Determine the [X, Y] coordinate at the center of the cell enclosing the given text.  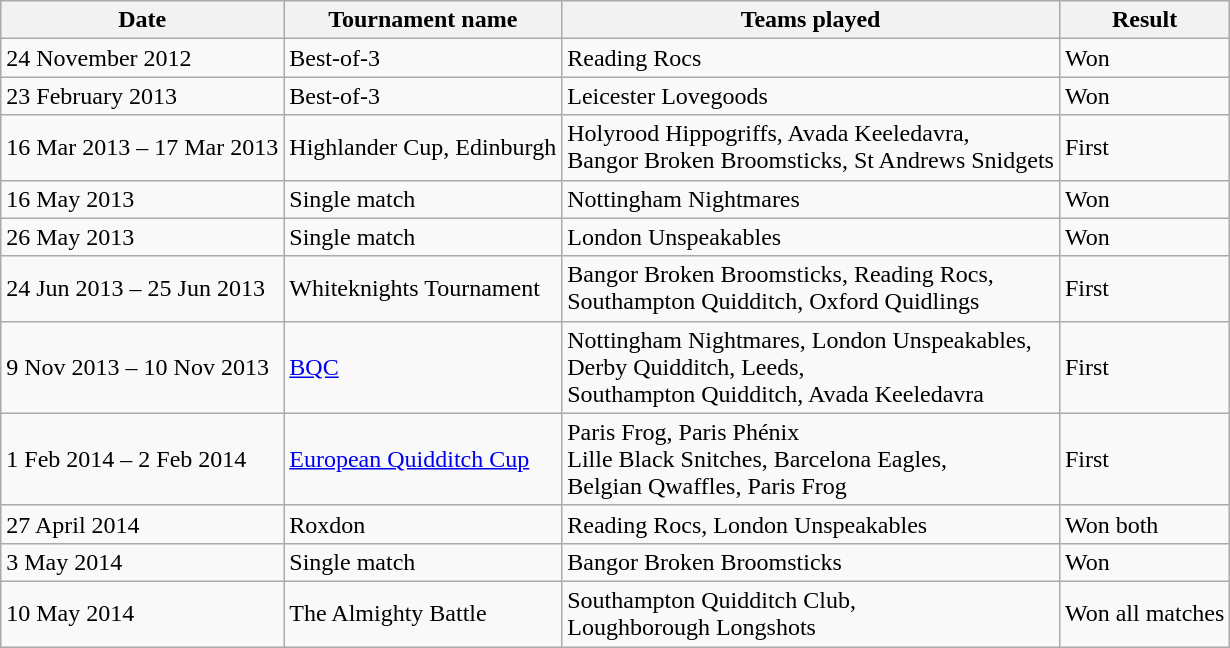
Teams played [811, 20]
10 May 2014 [142, 614]
Won all matches [1144, 614]
Bangor Broken Broomsticks, Reading Rocs, Southampton Quidditch, Oxford Quidlings [811, 288]
Won both [1144, 524]
9 Nov 2013 – 10 Nov 2013 [142, 367]
Leicester Lovegoods [811, 96]
Southampton Quidditch Club, Loughborough Longshots [811, 614]
Reading Rocs, London Unspeakables [811, 524]
The Almighty Battle [423, 614]
BQC [423, 367]
Whiteknights Tournament [423, 288]
Nottingham Nightmares, London Unspeakables, Derby Quidditch, Leeds, Southampton Quidditch, Avada Keeledavra [811, 367]
Tournament name [423, 20]
Holyrood Hippogriffs, Avada Keeledavra, Bangor Broken Broomsticks, St Andrews Snidgets [811, 148]
Bangor Broken Broomsticks [811, 562]
European Quidditch Cup [423, 459]
27 April 2014 [142, 524]
23 February 2013 [142, 96]
24 Jun 2013 – 25 Jun 2013 [142, 288]
26 May 2013 [142, 237]
1 Feb 2014 – 2 Feb 2014 [142, 459]
16 May 2013 [142, 199]
Date [142, 20]
3 May 2014 [142, 562]
16 Mar 2013 – 17 Mar 2013 [142, 148]
Highlander Cup, Edinburgh [423, 148]
Paris Frog, Paris Phénix Lille Black Snitches, Barcelona Eagles, Belgian Qwaffles, Paris Frog [811, 459]
Result [1144, 20]
Reading Rocs [811, 58]
Nottingham Nightmares [811, 199]
24 November 2012 [142, 58]
London Unspeakables [811, 237]
Roxdon [423, 524]
